Return [X, Y] of the center of cell containing provided text 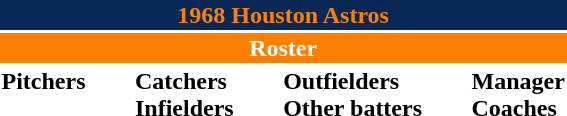
1968 Houston Astros [283, 15]
Roster [283, 48]
